Identify which cell holds the provided text, then report its [x, y] central coordinate. 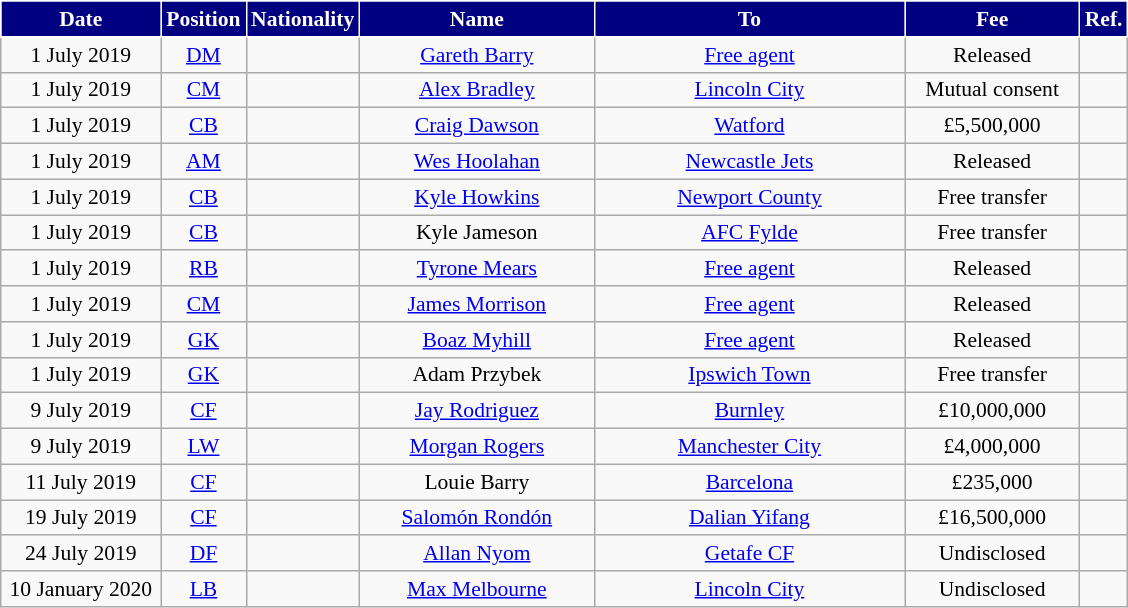
AM [204, 162]
19 July 2019 [81, 518]
Wes Hoolahan [476, 162]
£5,500,000 [992, 126]
Salomón Rondón [476, 518]
Burnley [749, 411]
Newport County [749, 197]
Newcastle Jets [749, 162]
Date [81, 19]
To [749, 19]
Gareth Barry [476, 55]
Name [476, 19]
AFC Fylde [749, 233]
Position [204, 19]
Boaz Myhill [476, 340]
Kyle Howkins [476, 197]
Mutual consent [992, 90]
Barcelona [749, 482]
Ipswich Town [749, 375]
Fee [992, 19]
Craig Dawson [476, 126]
10 January 2020 [81, 589]
Alex Bradley [476, 90]
DF [204, 554]
£235,000 [992, 482]
James Morrison [476, 304]
Getafe CF [749, 554]
LB [204, 589]
RB [204, 269]
Kyle Jameson [476, 233]
DM [204, 55]
Watford [749, 126]
Allan Nyom [476, 554]
Ref. [1104, 19]
Dalian Yifang [749, 518]
LW [204, 447]
£16,500,000 [992, 518]
Tyrone Mears [476, 269]
11 July 2019 [81, 482]
Nationality [302, 19]
£10,000,000 [992, 411]
Louie Barry [476, 482]
Adam Przybek [476, 375]
£4,000,000 [992, 447]
Manchester City [749, 447]
Morgan Rogers [476, 447]
Max Melbourne [476, 589]
Jay Rodriguez [476, 411]
24 July 2019 [81, 554]
